Identify which cell holds the provided text, then report its (x, y) central coordinate. 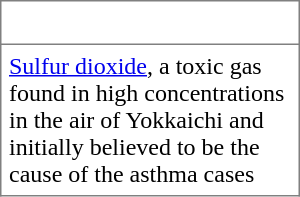
Sulfur dioxide, a toxic gas found in high concentrations in the air of Yokkaichi and initially believed to be the cause of the asthma cases (150, 120)
